Extract the [X, Y] coordinate from the center of the cell holding the provided text.  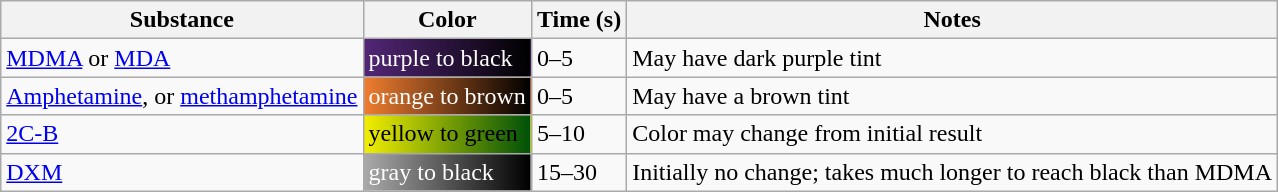
Amphetamine, or methamphetamine [182, 96]
Substance [182, 20]
Time (s) [578, 20]
DXM [182, 172]
Color may change from initial result [952, 134]
gray to black [447, 172]
5–10 [578, 134]
Initially no change; takes much longer to reach black than MDMA [952, 172]
orange to brown [447, 96]
May have dark purple tint [952, 58]
15–30 [578, 172]
2C-B [182, 134]
purple to black [447, 58]
yellow to green [447, 134]
MDMA or MDA [182, 58]
May have a brown tint [952, 96]
Notes [952, 20]
Color [447, 20]
